For the text-containing cell, return its midpoint in [X, Y] coordinate format. 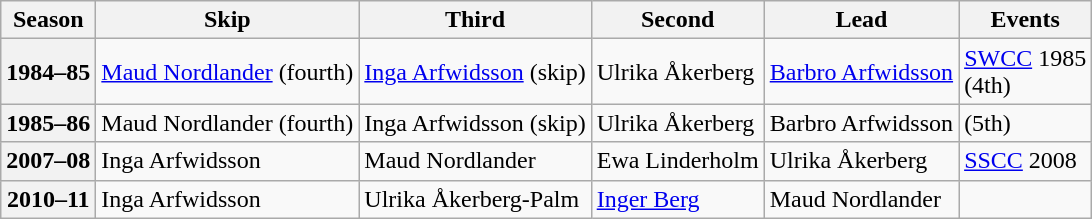
2010–11 [48, 199]
(5th) [1026, 123]
Events [1026, 20]
Ulrika Åkerberg-Palm [475, 199]
Second [678, 20]
Skip [228, 20]
SWCC 1985 (4th) [1026, 72]
Inger Berg [678, 199]
2007–08 [48, 161]
1984–85 [48, 72]
Lead [861, 20]
SSCC 2008 [1026, 161]
1985–86 [48, 123]
Season [48, 20]
Third [475, 20]
Ewa Linderholm [678, 161]
